Output the (x, y) coordinate of the center of the cell containing the given text.  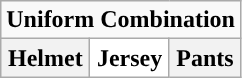
Uniform Combination (121, 20)
Helmet (46, 58)
Jersey (130, 58)
Pants (204, 58)
